Search for the cell housing the specified text and yield its [x, y] center coordinate. 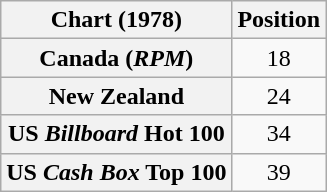
39 [279, 172]
US Billboard Hot 100 [116, 134]
US Cash Box Top 100 [116, 172]
Chart (1978) [116, 20]
34 [279, 134]
18 [279, 58]
Canada (RPM) [116, 58]
Position [279, 20]
New Zealand [116, 96]
24 [279, 96]
